Locate the cell with the specified text and output its (X, Y) center coordinate. 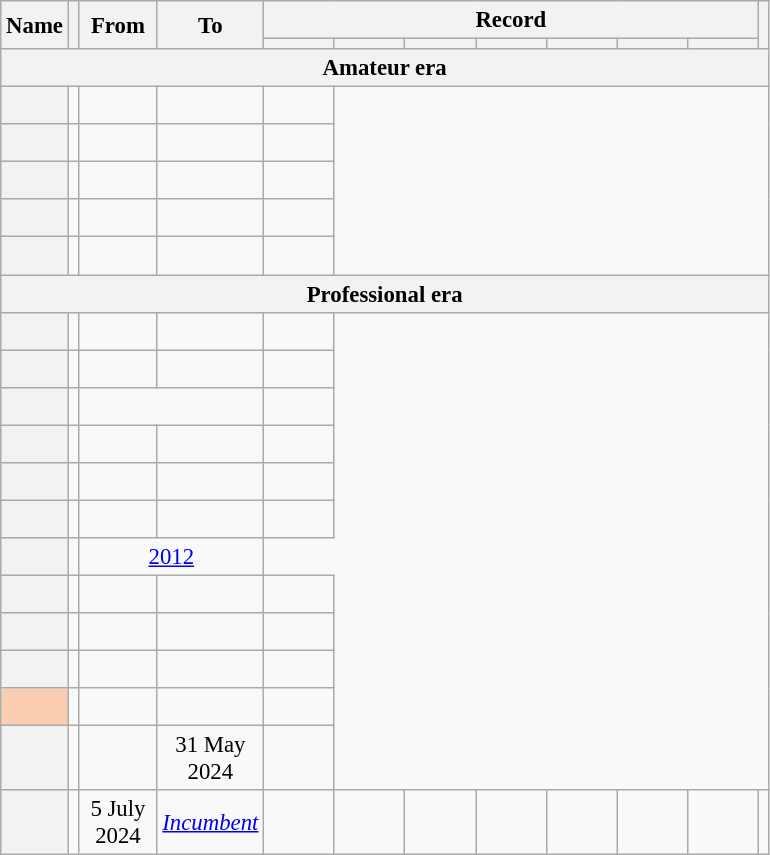
Record (511, 20)
Name (35, 25)
2012 (172, 557)
Amateur era (385, 68)
To (210, 25)
Incumbent (210, 822)
31 May 2024 (210, 758)
From (118, 25)
5 July 2024 (118, 822)
Professional era (385, 294)
